For the text-containing cell, return its midpoint in (X, Y) coordinate format. 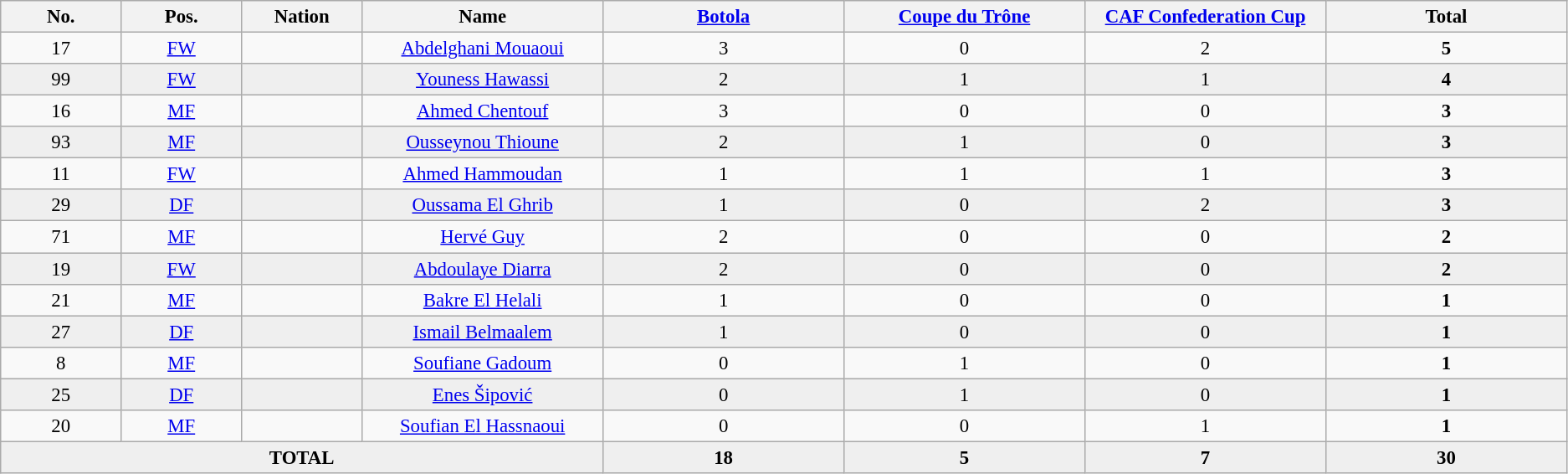
No. (61, 17)
29 (61, 205)
30 (1446, 457)
Oussama El Ghrib (483, 205)
Ousseynou Thioune (483, 142)
Ahmed Hammoudan (483, 174)
Total (1446, 17)
TOTAL (302, 457)
11 (61, 174)
Soufiane Gadoum (483, 363)
Enes Šipović (483, 394)
Hervé Guy (483, 237)
99 (61, 80)
CAF Confederation Cup (1206, 17)
25 (61, 394)
16 (61, 111)
Abdoulaye Diarra (483, 269)
Ahmed Chentouf (483, 111)
Soufian El Hassnaoui (483, 426)
19 (61, 269)
Nation (302, 17)
18 (724, 457)
Coupe du Trône (965, 17)
4 (1446, 80)
93 (61, 142)
Abdelghani Mouaoui (483, 49)
7 (1206, 457)
17 (61, 49)
Botola (724, 17)
21 (61, 300)
27 (61, 332)
Ismail Belmaalem (483, 332)
20 (61, 426)
Pos. (182, 17)
Bakre El Helali (483, 300)
71 (61, 237)
Youness Hawassi (483, 80)
8 (61, 363)
Name (483, 17)
